Scan for the cell matching the given text and deliver its (x, y) coordinate at center. 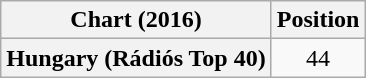
Chart (2016) (136, 20)
Hungary (Rádiós Top 40) (136, 58)
Position (318, 20)
44 (318, 58)
